Detect which cell encompasses the target text, then output its (X, Y) center coordinate. 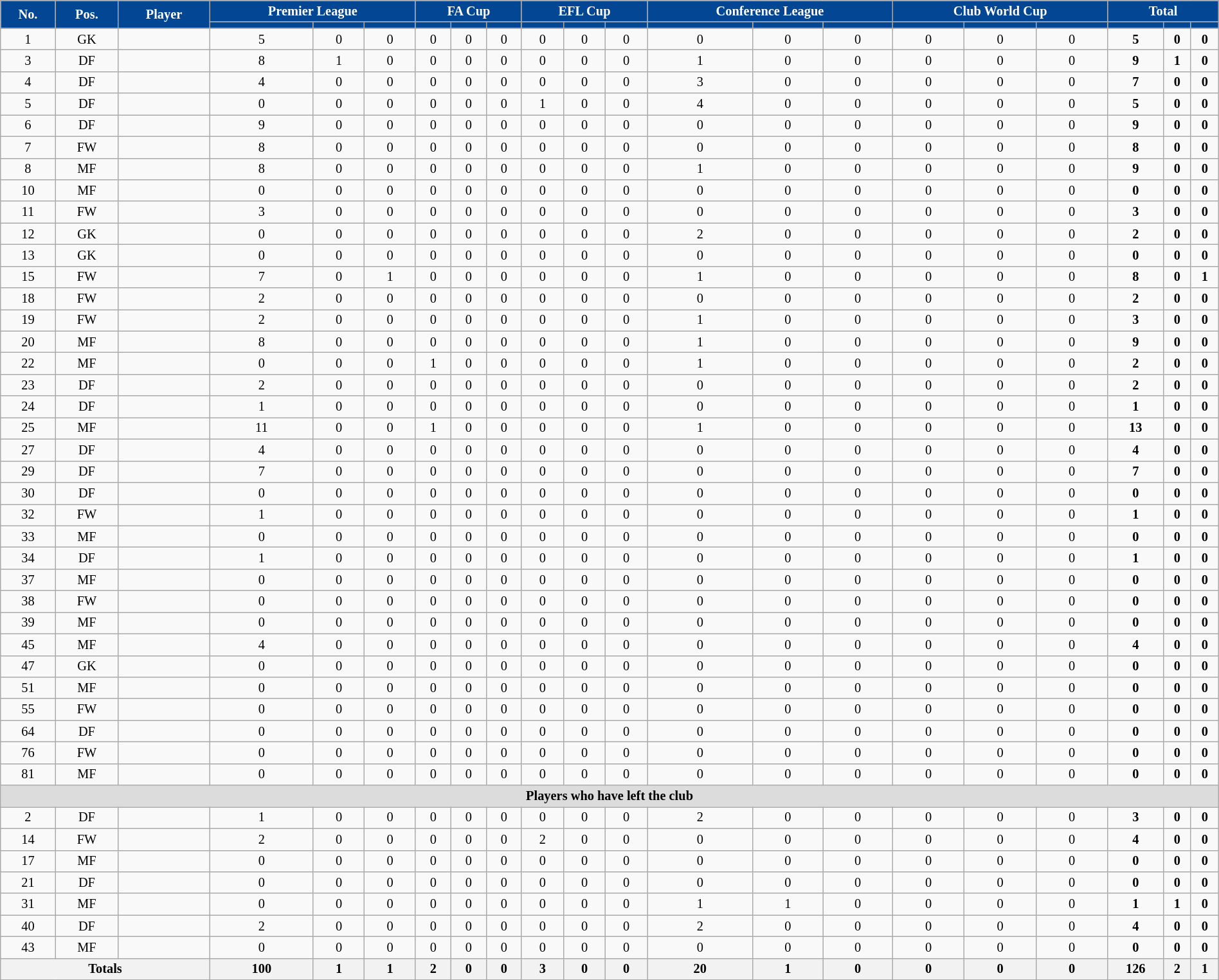
Premier League (312, 11)
Club World Cup (1000, 11)
64 (28, 731)
17 (28, 861)
Total (1163, 11)
126 (1135, 969)
21 (28, 882)
Players who have left the club (609, 796)
15 (28, 277)
19 (28, 320)
51 (28, 688)
Conference League (770, 11)
18 (28, 299)
100 (261, 969)
43 (28, 947)
34 (28, 558)
30 (28, 493)
14 (28, 839)
31 (28, 904)
29 (28, 472)
No. (28, 14)
Totals (105, 969)
76 (28, 753)
EFL Cup (584, 11)
45 (28, 645)
Player (165, 14)
25 (28, 428)
33 (28, 537)
39 (28, 623)
32 (28, 515)
FA Cup (468, 11)
10 (28, 190)
22 (28, 363)
81 (28, 774)
37 (28, 580)
23 (28, 385)
27 (28, 450)
55 (28, 709)
40 (28, 926)
12 (28, 234)
47 (28, 666)
24 (28, 407)
6 (28, 125)
38 (28, 601)
Pos. (87, 14)
